Return the (X, Y) coordinate for the center point of the cell that contains the specified text.  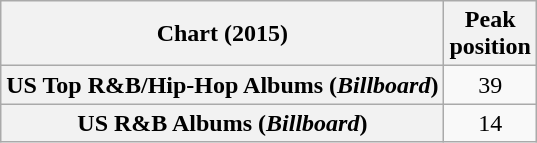
39 (490, 85)
US Top R&B/Hip-Hop Albums (Billboard) (222, 85)
14 (490, 123)
Chart (2015) (222, 34)
US R&B Albums (Billboard) (222, 123)
Peak position (490, 34)
